Return (x, y) of the center of cell containing provided text 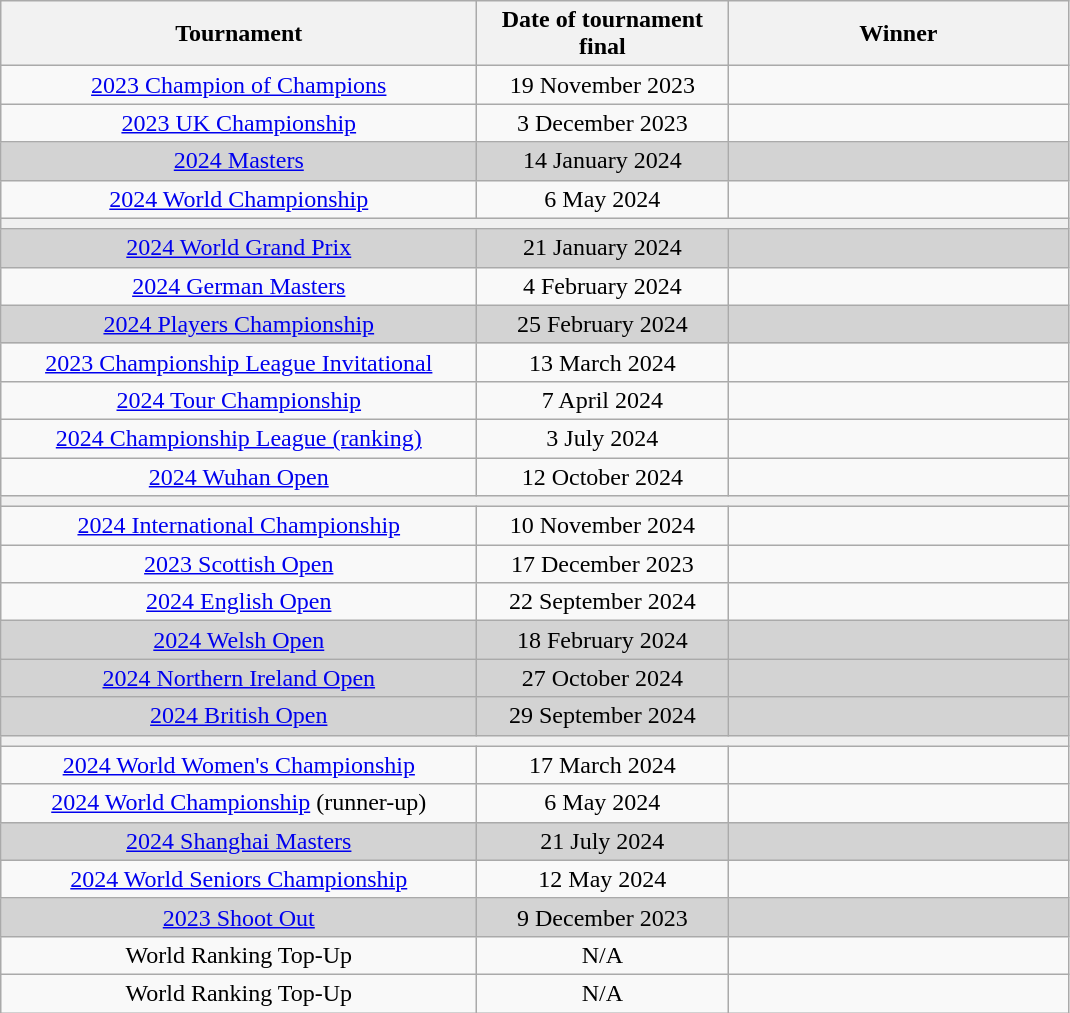
2023 Champion of Champions (239, 85)
2023 Scottish Open (239, 564)
12 May 2024 (602, 879)
2024 World Seniors Championship (239, 879)
18 February 2024 (602, 640)
2024 Championship League (ranking) (239, 438)
2024 World Championship (239, 199)
22 September 2024 (602, 602)
2023 UK Championship (239, 123)
17 December 2023 (602, 564)
2024 World Championship (runner-up) (239, 803)
3 December 2023 (602, 123)
7 April 2024 (602, 400)
14 January 2024 (602, 161)
21 January 2024 (602, 248)
Tournament (239, 34)
25 February 2024 (602, 324)
9 December 2023 (602, 917)
2024 World Grand Prix (239, 248)
2023 Shoot Out (239, 917)
2024 Wuhan Open (239, 477)
2024 Masters (239, 161)
21 July 2024 (602, 841)
2024 German Masters (239, 286)
19 November 2023 (602, 85)
13 March 2024 (602, 362)
4 February 2024 (602, 286)
2024 Northern Ireland Open (239, 678)
12 October 2024 (602, 477)
10 November 2024 (602, 526)
Winner (898, 34)
2024 International Championship (239, 526)
Date of tournament final (602, 34)
3 July 2024 (602, 438)
2024 Players Championship (239, 324)
2023 Championship League Invitational (239, 362)
2024 Welsh Open (239, 640)
29 September 2024 (602, 716)
2024 World Women's Championship (239, 765)
17 March 2024 (602, 765)
2024 Tour Championship (239, 400)
2024 English Open (239, 602)
27 October 2024 (602, 678)
2024 British Open (239, 716)
2024 Shanghai Masters (239, 841)
